Scan for the cell matching the given text and deliver its [X, Y] coordinate at center. 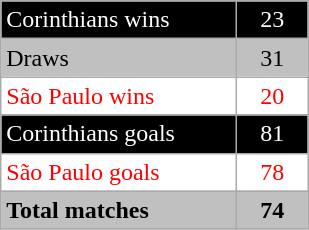
20 [272, 96]
78 [272, 172]
74 [272, 210]
Draws [119, 58]
Corinthians goals [119, 134]
São Paulo wins [119, 96]
23 [272, 20]
São Paulo goals [119, 172]
81 [272, 134]
Corinthians wins [119, 20]
Total matches [119, 210]
31 [272, 58]
